Identify which cell holds the provided text, then report its [x, y] central coordinate. 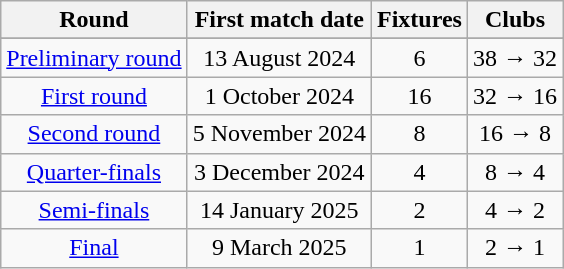
Semi-finals [94, 210]
Final [94, 248]
8 → 4 [514, 172]
13 August 2024 [279, 58]
Clubs [514, 20]
Second round [94, 134]
1 October 2024 [279, 96]
5 November 2024 [279, 134]
4 [419, 172]
1 [419, 248]
14 January 2025 [279, 210]
Quarter-finals [94, 172]
6 [419, 58]
16 → 8 [514, 134]
38 → 32 [514, 58]
16 [419, 96]
Preliminary round [94, 58]
32 → 16 [514, 96]
4 → 2 [514, 210]
2 [419, 210]
2 → 1 [514, 248]
First round [94, 96]
Fixtures [419, 20]
Round [94, 20]
First match date [279, 20]
8 [419, 134]
9 March 2025 [279, 248]
3 December 2024 [279, 172]
